Determine the (X, Y) coordinate at the center of the cell enclosing the given text.  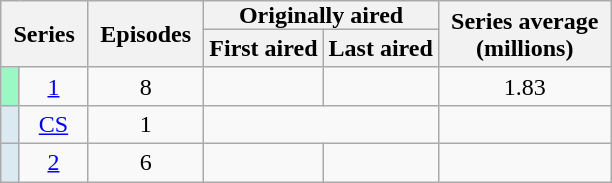
First aired (264, 48)
Series (44, 34)
6 (146, 162)
Series average(millions) (524, 34)
1.83 (524, 86)
Episodes (146, 34)
Originally aired (322, 15)
2 (53, 162)
8 (146, 86)
Last aired (380, 48)
CS (53, 124)
